Determine the (x, y) coordinate at the center of the cell enclosing the given text.  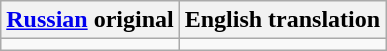
English translation (282, 20)
Russian original (90, 20)
